Scan for the cell matching the given text and deliver its [x, y] coordinate at center. 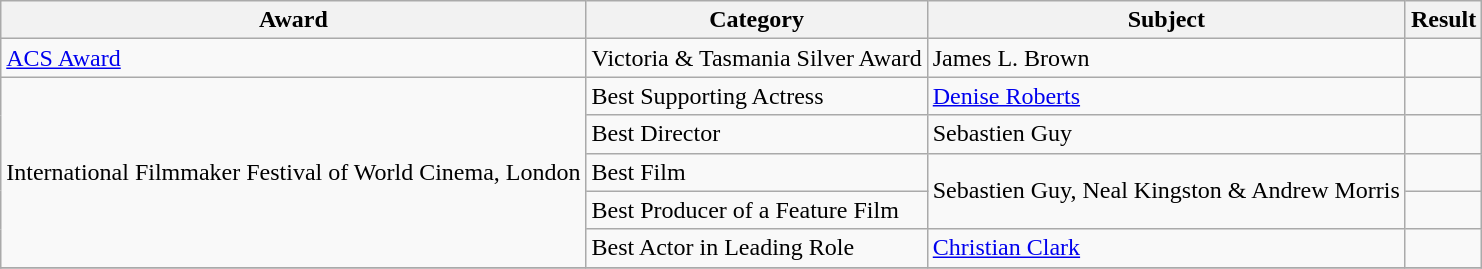
Sebastien Guy [1166, 134]
Best Director [756, 134]
Best Producer of a Feature Film [756, 210]
Award [294, 20]
Category [756, 20]
Subject [1166, 20]
International Filmmaker Festival of World Cinema, London [294, 172]
Best Actor in Leading Role [756, 248]
Result [1443, 20]
Victoria & Tasmania Silver Award [756, 58]
Best Film [756, 172]
Christian Clark [1166, 248]
Best Supporting Actress [756, 96]
ACS Award [294, 58]
Sebastien Guy, Neal Kingston & Andrew Morris [1166, 191]
Denise Roberts [1166, 96]
James L. Brown [1166, 58]
